Extract the [x, y] coordinate from the center of the cell holding the provided text.  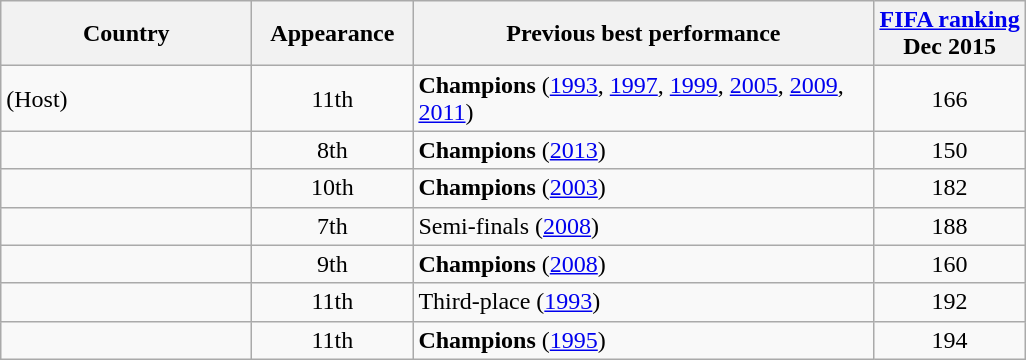
192 [950, 302]
(Host) [126, 98]
Country [126, 34]
8th [332, 150]
Champions (2013) [644, 150]
Semi-finals (2008) [644, 226]
182 [950, 188]
166 [950, 98]
9th [332, 264]
7th [332, 226]
Appearance [332, 34]
150 [950, 150]
Previous best performance [644, 34]
188 [950, 226]
FIFA ranking Dec 2015 [950, 34]
160 [950, 264]
Champions (2003) [644, 188]
Champions (1993, 1997, 1999, 2005, 2009, 2011) [644, 98]
Champions (2008) [644, 264]
10th [332, 188]
Third-place (1993) [644, 302]
Champions (1995) [644, 340]
194 [950, 340]
